Return the (X, Y) coordinate for the center point of the cell that contains the specified text.  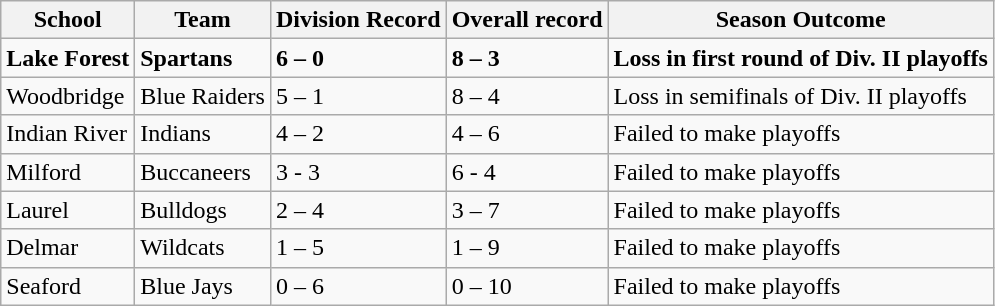
Division Record (358, 20)
Blue Jays (203, 286)
Bulldogs (203, 210)
6 - 4 (527, 172)
School (68, 20)
Overall record (527, 20)
8 – 4 (527, 96)
Wildcats (203, 248)
3 – 7 (527, 210)
Loss in semifinals of Div. II playoffs (800, 96)
Team (203, 20)
Buccaneers (203, 172)
1 – 5 (358, 248)
0 – 10 (527, 286)
Indian River (68, 134)
Blue Raiders (203, 96)
4 – 2 (358, 134)
2 – 4 (358, 210)
Season Outcome (800, 20)
Milford (68, 172)
0 – 6 (358, 286)
5 – 1 (358, 96)
3 - 3 (358, 172)
Spartans (203, 58)
6 – 0 (358, 58)
Woodbridge (68, 96)
Loss in first round of Div. II playoffs (800, 58)
Indians (203, 134)
4 – 6 (527, 134)
1 – 9 (527, 248)
Laurel (68, 210)
Delmar (68, 248)
Seaford (68, 286)
8 – 3 (527, 58)
Lake Forest (68, 58)
